Extract the [x, y] coordinate from the center of the cell holding the provided text.  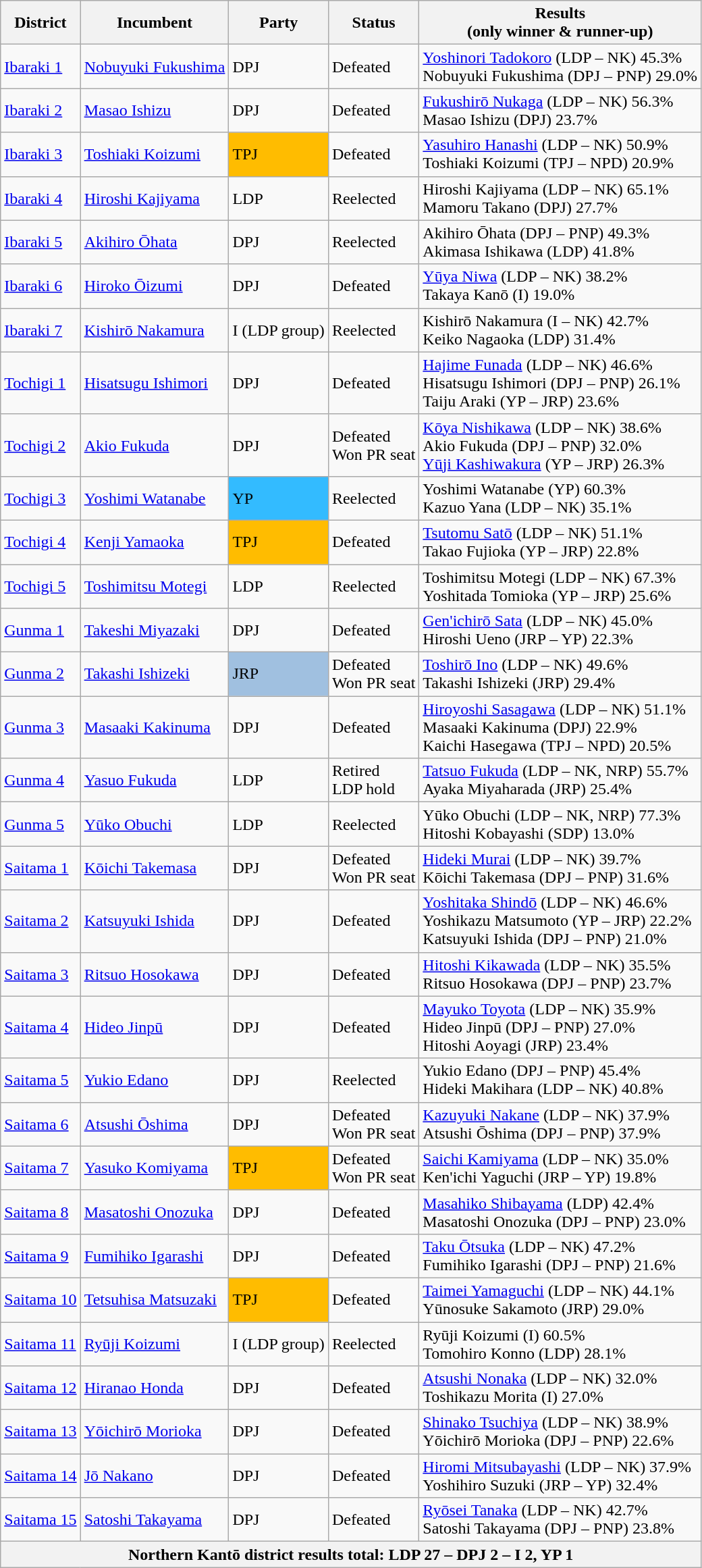
Yasuo Fukuda [155, 781]
Gunma 1 [40, 631]
Incumbent [155, 23]
Hajime Funada (LDP – NK) 46.6%Hisatsugu Ishimori (DPJ – PNP) 26.1%Taiju Araki (YP – JRP) 23.6% [560, 383]
Hiromi Mitsubayashi (LDP – NK) 37.9%Yoshihiro Suzuki (JRP – YP) 32.4% [560, 1476]
Kōya Nishikawa (LDP – NK) 38.6%Akio Fukuda (DPJ – PNP) 32.0%Yūji Kashiwakura (YP – JRP) 26.3% [560, 445]
District [40, 23]
Ryōsei Tanaka (LDP – NK) 42.7%Satoshi Takayama (DPJ – PNP) 23.8% [560, 1519]
Toshiaki Koizumi [155, 154]
Kishirō Nakamura [155, 330]
YP [278, 498]
Tochigi 3 [40, 498]
Gunma 2 [40, 674]
Fumihiko Igarashi [155, 1256]
Masaaki Kakinuma [155, 727]
Tatsuo Fukuda (LDP – NK, NRP) 55.7%Ayaka Miyaharada (JRP) 25.4% [560, 781]
Ibaraki 2 [40, 111]
Shinako Tsuchiya (LDP – NK) 38.9%Yōichirō Morioka (DPJ – PNP) 22.6% [560, 1432]
Saitama 7 [40, 1168]
Satoshi Takayama [155, 1519]
Gen'ichirō Sata (LDP – NK) 45.0%Hiroshi Ueno (JRP – YP) 22.3% [560, 631]
Taimei Yamaguchi (LDP – NK) 44.1%Yūnosuke Sakamoto (JRP) 29.0% [560, 1299]
Hisatsugu Ishimori [155, 383]
Results(only winner & runner-up) [560, 23]
Masatoshi Onozuka [155, 1211]
Gunma 3 [40, 727]
Yōichirō Morioka [155, 1432]
Saitama 13 [40, 1432]
Taku Ōtsuka (LDP – NK) 47.2%Fumihiko Igarashi (DPJ – PNP) 21.6% [560, 1256]
Masahiko Shibayama (LDP) 42.4%Masatoshi Onozuka (DPJ – PNP) 23.0% [560, 1211]
Tochigi 2 [40, 445]
Kōichi Takemasa [155, 868]
Yukio Edano [155, 1080]
Akihiro Ōhata (DPJ – PNP) 49.3%Akimasa Ishikawa (LDP) 41.8% [560, 242]
Gunma 4 [40, 781]
Yasuko Komiyama [155, 1168]
Atsushi Ōshima [155, 1124]
Kishirō Nakamura (I – NK) 42.7%Keiko Nagaoka (LDP) 31.4% [560, 330]
Takeshi Miyazaki [155, 631]
Ibaraki 4 [40, 199]
JRP [278, 674]
Saichi Kamiyama (LDP – NK) 35.0%Ken'ichi Yaguchi (JRP – YP) 19.8% [560, 1168]
Northern Kantō district results total: LDP 27 – DPJ 2 – I 2, YP 1 [351, 1554]
Ryūji Koizumi (I) 60.5%Tomohiro Konno (LDP) 28.1% [560, 1344]
Toshimitsu Motegi [155, 586]
Hiranao Honda [155, 1388]
Yoshimi Watanabe [155, 498]
Ibaraki 7 [40, 330]
Saitama 15 [40, 1519]
Yoshinori Tadokoro (LDP – NK) 45.3%Nobuyuki Fukushima (DPJ – PNP) 29.0% [560, 66]
Ritsuo Hosokawa [155, 974]
Tsutomu Satō (LDP – NK) 51.1%Takao Fujioka (YP – JRP) 22.8% [560, 542]
Saitama 3 [40, 974]
Saitama 14 [40, 1476]
Kazuyuki Nakane (LDP – NK) 37.9%Atsushi Ōshima (DPJ – PNP) 37.9% [560, 1124]
Akihiro Ōhata [155, 242]
Atsushi Nonaka (LDP – NK) 32.0%Toshikazu Morita (I) 27.0% [560, 1388]
Fukushirō Nukaga (LDP – NK) 56.3%Masao Ishizu (DPJ) 23.7% [560, 111]
Hideo Jinpū [155, 1027]
Saitama 4 [40, 1027]
Hiroshi Kajiyama (LDP – NK) 65.1%Mamoru Takano (DPJ) 27.7% [560, 199]
Tetsuhisa Matsuzaki [155, 1299]
Status [373, 23]
Katsuyuki Ishida [155, 921]
Ibaraki 6 [40, 286]
Gunma 5 [40, 824]
Saitama 12 [40, 1388]
Kenji Yamaoka [155, 542]
Saitama 8 [40, 1211]
Nobuyuki Fukushima [155, 66]
Hitoshi Kikawada (LDP – NK) 35.5%Ritsuo Hosokawa (DPJ – PNP) 23.7% [560, 974]
Toshimitsu Motegi (LDP – NK) 67.3%Yoshitada Tomioka (YP – JRP) 25.6% [560, 586]
Yoshimi Watanabe (YP) 60.3%Kazuo Yana (LDP – NK) 35.1% [560, 498]
Ibaraki 5 [40, 242]
Tochigi 4 [40, 542]
Ibaraki 1 [40, 66]
Takashi Ishizeki [155, 674]
Mayuko Toyota (LDP – NK) 35.9%Hideo Jinpū (DPJ – PNP) 27.0%Hitoshi Aoyagi (JRP) 23.4% [560, 1027]
Ryūji Koizumi [155, 1344]
Party [278, 23]
Jō Nakano [155, 1476]
Yūko Obuchi (LDP – NK, NRP) 77.3%Hitoshi Kobayashi (SDP) 13.0% [560, 824]
Saitama 2 [40, 921]
Hideki Murai (LDP – NK) 39.7%Kōichi Takemasa (DPJ – PNP) 31.6% [560, 868]
Hiroshi Kajiyama [155, 199]
Saitama 1 [40, 868]
Masao Ishizu [155, 111]
Saitama 6 [40, 1124]
Hiroyoshi Sasagawa (LDP – NK) 51.1%Masaaki Kakinuma (DPJ) 22.9%Kaichi Hasegawa (TPJ – NPD) 20.5% [560, 727]
Saitama 9 [40, 1256]
Yoshitaka Shindō (LDP – NK) 46.6%Yoshikazu Matsumoto (YP – JRP) 22.2%Katsuyuki Ishida (DPJ – PNP) 21.0% [560, 921]
Yūya Niwa (LDP – NK) 38.2%Takaya Kanō (I) 19.0% [560, 286]
Saitama 10 [40, 1299]
Tochigi 5 [40, 586]
RetiredLDP hold [373, 781]
Saitama 11 [40, 1344]
Yukio Edano (DPJ – PNP) 45.4%Hideki Makihara (LDP – NK) 40.8% [560, 1080]
Hiroko Ōizumi [155, 286]
Saitama 5 [40, 1080]
Ibaraki 3 [40, 154]
Toshirō Ino (LDP – NK) 49.6%Takashi Ishizeki (JRP) 29.4% [560, 674]
Tochigi 1 [40, 383]
Akio Fukuda [155, 445]
Yasuhiro Hanashi (LDP – NK) 50.9%Toshiaki Koizumi (TPJ – NPD) 20.9% [560, 154]
Yūko Obuchi [155, 824]
